Scan for the cell matching the given text and deliver its [X, Y] coordinate at center. 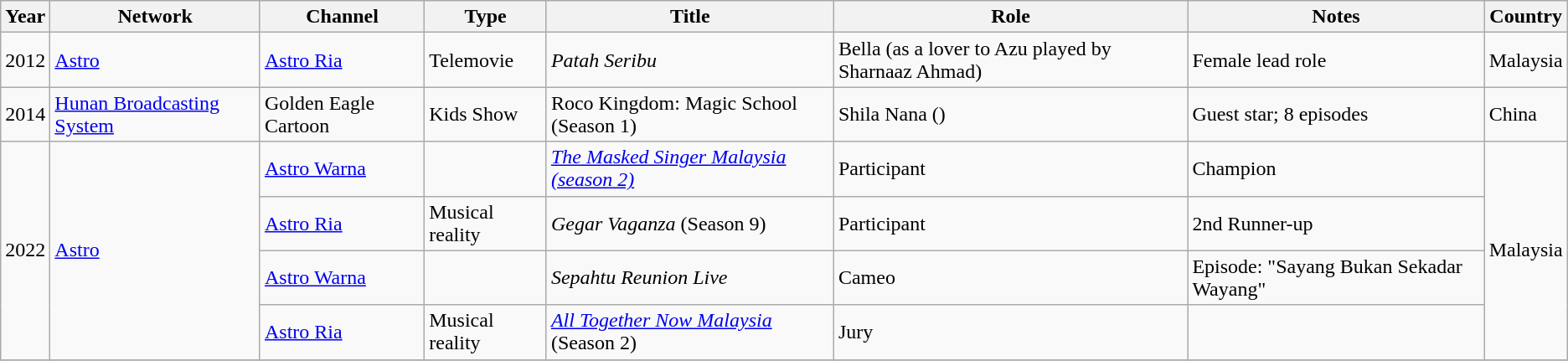
2012 [25, 60]
Title [690, 17]
Female lead role [1336, 60]
Sepahtu Reunion Live [690, 278]
Champion [1336, 169]
Telemovie [486, 60]
2022 [25, 250]
Gegar Vaganza (Season 9) [690, 223]
Guest star; 8 episodes [1336, 114]
Notes [1336, 17]
Bella (as a lover to Azu played by Sharnaaz Ahmad) [1010, 60]
Network [156, 17]
Hunan Broadcasting System [156, 114]
Kids Show [486, 114]
Country [1526, 17]
Type [486, 17]
Jury [1010, 332]
Roco Kingdom: Magic School (Season 1) [690, 114]
Channel [342, 17]
Patah Seribu [690, 60]
Year [25, 17]
Golden Eagle Cartoon [342, 114]
Shila Nana () [1010, 114]
Cameo [1010, 278]
The Masked Singer Malaysia (season 2) [690, 169]
All Together Now Malaysia (Season 2) [690, 332]
2014 [25, 114]
Role [1010, 17]
China [1526, 114]
2nd Runner-up [1336, 223]
Episode: "Sayang Bukan Sekadar Wayang" [1336, 278]
